Provide the [x, y] coordinate of the cell's center where the given text is located.  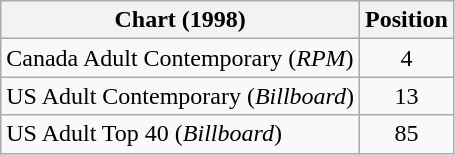
US Adult Top 40 (Billboard) [180, 134]
13 [407, 96]
85 [407, 134]
Canada Adult Contemporary (RPM) [180, 58]
4 [407, 58]
Position [407, 20]
Chart (1998) [180, 20]
US Adult Contemporary (Billboard) [180, 96]
